Return the [X, Y] coordinate for the center point of the cell that contains the specified text.  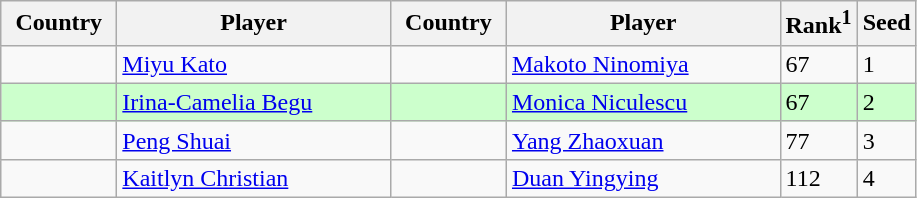
Kaitlyn Christian [254, 178]
Makoto Ninomiya [643, 64]
Peng Shuai [254, 140]
1 [886, 64]
4 [886, 178]
77 [818, 140]
Duan Yingying [643, 178]
3 [886, 140]
Miyu Kato [254, 64]
112 [818, 178]
Yang Zhaoxuan [643, 140]
2 [886, 102]
Rank1 [818, 24]
Seed [886, 24]
Irina-Camelia Begu [254, 102]
Monica Niculescu [643, 102]
